Scan for the cell matching the given text and deliver its [X, Y] coordinate at center. 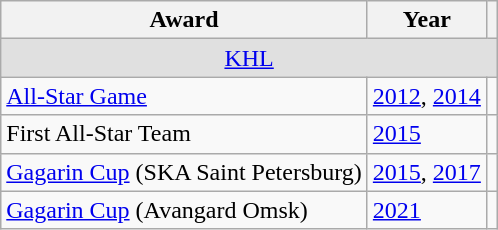
Award [184, 20]
All-Star Game [184, 96]
First All-Star Team [184, 134]
Gagarin Cup (SKA Saint Petersburg) [184, 172]
KHL [250, 58]
2015 [426, 134]
Gagarin Cup (Avangard Omsk) [184, 210]
Year [426, 20]
2012, 2014 [426, 96]
2015, 2017 [426, 172]
2021 [426, 210]
